Identify which cell holds the provided text, then report its [X, Y] central coordinate. 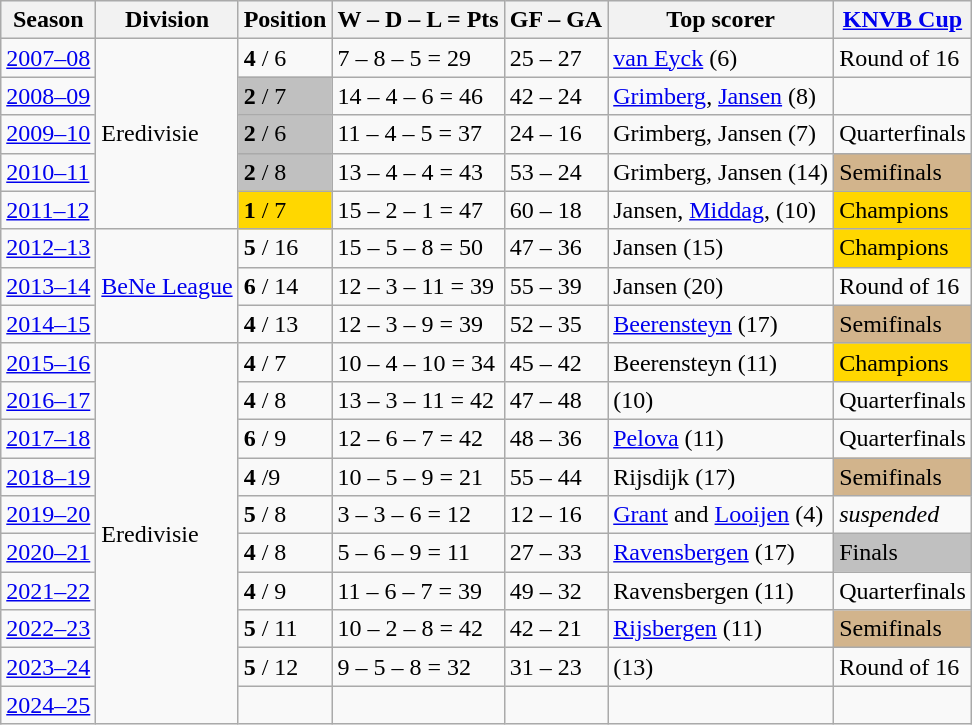
10 – 5 – 9 = 21 [418, 477]
Rijsdijk (17) [721, 477]
2012–13 [48, 248]
2009–10 [48, 134]
55 – 39 [556, 286]
47 – 48 [556, 400]
53 – 24 [556, 172]
2024–25 [48, 705]
5 / 16 [285, 248]
15 – 5 – 8 = 50 [418, 248]
55 – 44 [556, 477]
4 / 9 [285, 591]
2 / 8 [285, 172]
Grimberg, Jansen (7) [721, 134]
2015–16 [48, 362]
2007–08 [48, 58]
60 – 18 [556, 210]
2010–11 [48, 172]
Rijsbergen (11) [721, 629]
11 – 6 – 7 = 39 [418, 591]
27 – 33 [556, 553]
4 /9 [285, 477]
42 – 24 [556, 96]
2011–12 [48, 210]
4 / 13 [285, 324]
Season [48, 20]
2 / 7 [285, 96]
GF – GA [556, 20]
2020–21 [48, 553]
31 – 23 [556, 667]
Ravensbergen (17) [721, 553]
45 – 42 [556, 362]
Ravensbergen (11) [721, 591]
2014–15 [48, 324]
Top scorer [721, 20]
5 / 8 [285, 515]
2023–24 [48, 667]
Jansen (20) [721, 286]
van Eyck (6) [721, 58]
49 – 32 [556, 591]
Position [285, 20]
Finals [903, 553]
2021–22 [48, 591]
2008–09 [48, 96]
2017–18 [48, 438]
5 / 12 [285, 667]
Pelova (11) [721, 438]
48 – 36 [556, 438]
2018–19 [48, 477]
42 – 21 [556, 629]
15 – 2 – 1 = 47 [418, 210]
9 – 5 – 8 = 32 [418, 667]
suspended [903, 515]
KNVB Cup [903, 20]
BeNe League [167, 286]
2013–14 [48, 286]
Grant and Looijen (4) [721, 515]
25 – 27 [556, 58]
10 – 4 – 10 = 34 [418, 362]
24 – 16 [556, 134]
Grimberg, Jansen (14) [721, 172]
3 – 3 – 6 = 12 [418, 515]
W – D – L = Pts [418, 20]
10 – 2 – 8 = 42 [418, 629]
(10) [721, 400]
2022–23 [48, 629]
Beerensteyn (17) [721, 324]
13 – 4 – 4 = 43 [418, 172]
5 / 11 [285, 629]
1 / 7 [285, 210]
6 / 14 [285, 286]
2 / 6 [285, 134]
12 – 3 – 9 = 39 [418, 324]
Beerensteyn (11) [721, 362]
47 – 36 [556, 248]
7 – 8 – 5 = 29 [418, 58]
4 / 6 [285, 58]
Jansen (15) [721, 248]
13 – 3 – 11 = 42 [418, 400]
5 – 6 – 9 = 11 [418, 553]
14 – 4 – 6 = 46 [418, 96]
Division [167, 20]
6 / 9 [285, 438]
52 – 35 [556, 324]
12 – 3 – 11 = 39 [418, 286]
11 – 4 – 5 = 37 [418, 134]
4 / 7 [285, 362]
(13) [721, 667]
Jansen, Middag, (10) [721, 210]
2019–20 [48, 515]
12 – 6 – 7 = 42 [418, 438]
2016–17 [48, 400]
Grimberg, Jansen (8) [721, 96]
12 – 16 [556, 515]
